Return (X, Y) of the center of cell containing provided text 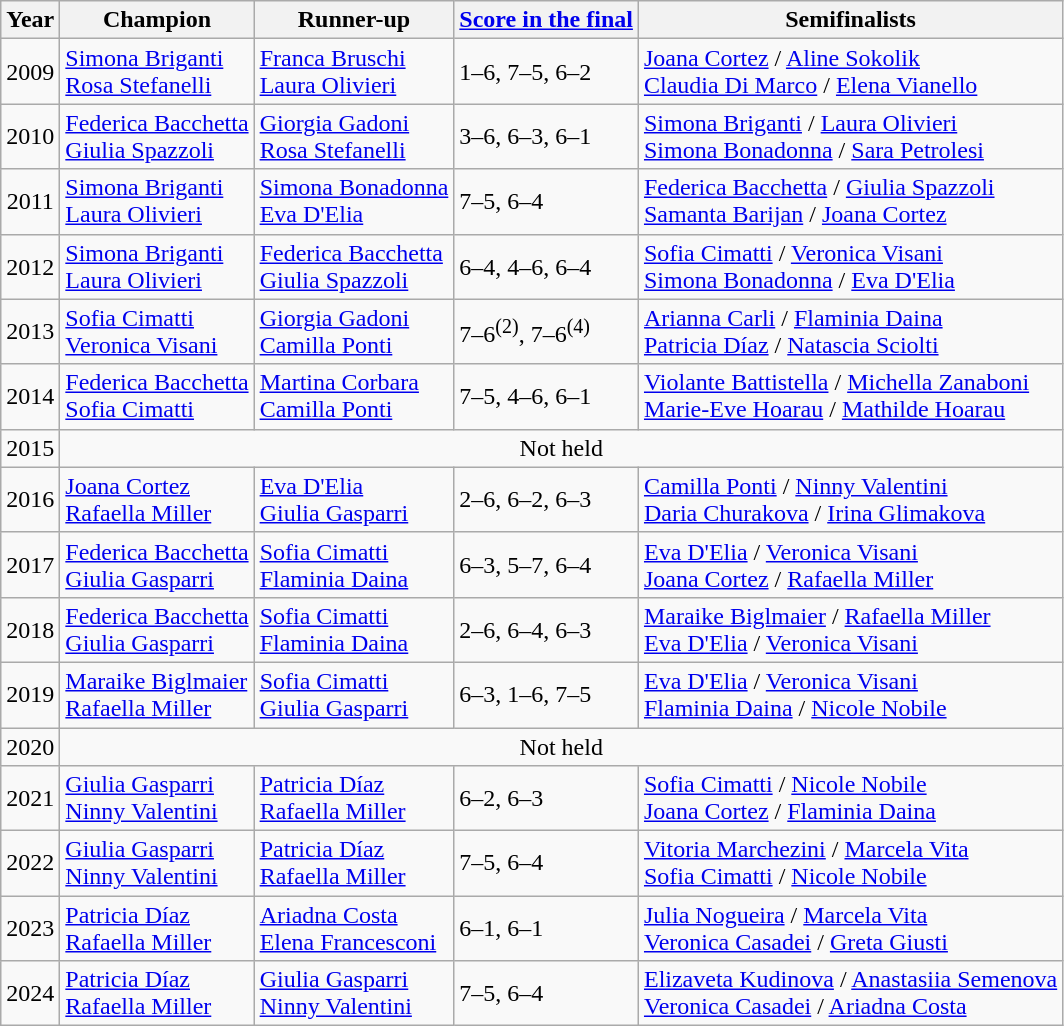
Semifinalists (850, 20)
Giorgia Gadoni Rosa Stefanelli (354, 136)
2020 (30, 747)
2–6, 6–4, 6–3 (546, 630)
Arianna Carli / Flaminia Daina Patricia Díaz / Natascia Sciolti (850, 332)
2024 (30, 994)
Eva D'Elia / Veronica Visani Flaminia Daina / Nicole Nobile (850, 694)
Simona Bonadonna Eva D'Elia (354, 202)
2010 (30, 136)
2013 (30, 332)
Joana Cortez / Aline Sokolik Claudia Di Marco / Elena Vianello (850, 72)
Vitoria Marchezini / Marcela Vita Sofia Cimatti / Nicole Nobile (850, 864)
Sofia Cimatti Veronica Visani (157, 332)
2018 (30, 630)
7–5, 4–6, 6–1 (546, 396)
Joana Cortez Rafaella Miller (157, 500)
Simona Briganti Rosa Stefanelli (157, 72)
2009 (30, 72)
2019 (30, 694)
Sofia Cimatti / Nicole Nobile Joana Cortez / Flaminia Daina (850, 798)
2–6, 6–2, 6–3 (546, 500)
Giorgia Gadoni Camilla Ponti (354, 332)
Champion (157, 20)
Franca Bruschi Laura Olivieri (354, 72)
2015 (30, 448)
Federica Bacchetta / Giulia Spazzoli Samanta Barijan / Joana Cortez (850, 202)
Martina Corbara Camilla Ponti (354, 396)
6–3, 5–7, 6–4 (546, 564)
2012 (30, 266)
Violante Battistella / Michella Zanaboni Marie-Eve Hoarau / Mathilde Hoarau (850, 396)
Runner-up (354, 20)
6–1, 6–1 (546, 928)
2011 (30, 202)
2017 (30, 564)
Sofia Cimatti / Veronica Visani Simona Bonadonna / Eva D'Elia (850, 266)
Year (30, 20)
Eva D'Elia / Veronica Visani Joana Cortez / Rafaella Miller (850, 564)
Julia Nogueira / Marcela Vita Veronica Casadei / Greta Giusti (850, 928)
3–6, 6–3, 6–1 (546, 136)
Maraike Biglmaier Rafaella Miller (157, 694)
Camilla Ponti / Ninny Valentini Daria Churakova / Irina Glimakova (850, 500)
6–2, 6–3 (546, 798)
Eva D'Elia Giulia Gasparri (354, 500)
2016 (30, 500)
2023 (30, 928)
2022 (30, 864)
6–4, 4–6, 6–4 (546, 266)
Maraike Biglmaier / Rafaella Miller Eva D'Elia / Veronica Visani (850, 630)
2021 (30, 798)
Score in the final (546, 20)
7–6(2), 7–6(4) (546, 332)
6–3, 1–6, 7–5 (546, 694)
Ariadna Costa Elena Francesconi (354, 928)
1–6, 7–5, 6–2 (546, 72)
Simona Briganti / Laura Olivieri Simona Bonadonna / Sara Petrolesi (850, 136)
Sofia Cimatti Giulia Gasparri (354, 694)
Elizaveta Kudinova / Anastasiia Semenova Veronica Casadei / Ariadna Costa (850, 994)
Federica Bacchetta Sofia Cimatti (157, 396)
2014 (30, 396)
